Return the [X, Y] coordinate for the center point of the cell that contains the specified text.  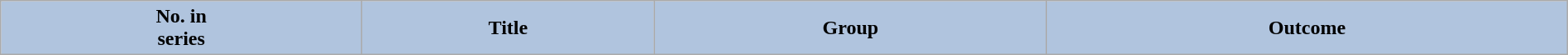
Group [850, 28]
Outcome [1307, 28]
Title [509, 28]
No. inseries [182, 28]
